Locate the cell with the specified text and output its [X, Y] center coordinate. 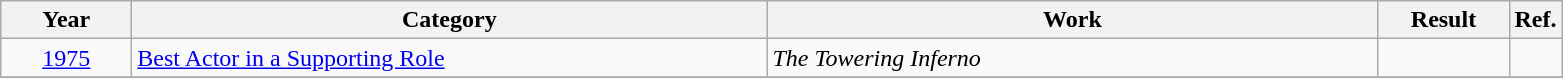
1975 [66, 58]
The Towering Inferno [1072, 58]
Year [66, 20]
Result [1444, 20]
Work [1072, 20]
Best Actor in a Supporting Role [450, 58]
Category [450, 20]
Ref. [1536, 20]
